Detect which cell encompasses the target text, then output its [X, Y] center coordinate. 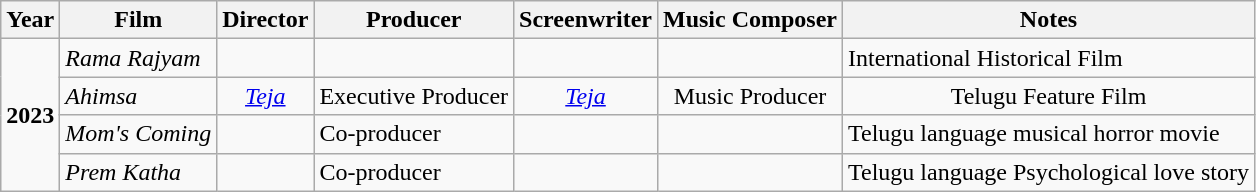
Ahimsa [138, 96]
Prem Katha [138, 172]
Telugu Feature Film [1049, 96]
Year [30, 20]
Rama Rajyam [138, 58]
Executive Producer [414, 96]
Telugu language musical horror movie [1049, 134]
Director [266, 20]
Screenwriter [586, 20]
Film [138, 20]
Producer [414, 20]
Music Producer [750, 96]
International Historical Film [1049, 58]
Mom's Coming [138, 134]
2023 [30, 115]
Music Composer [750, 20]
Telugu language Psychological love story [1049, 172]
Notes [1049, 20]
